Scan for the cell matching the given text and deliver its (x, y) coordinate at center. 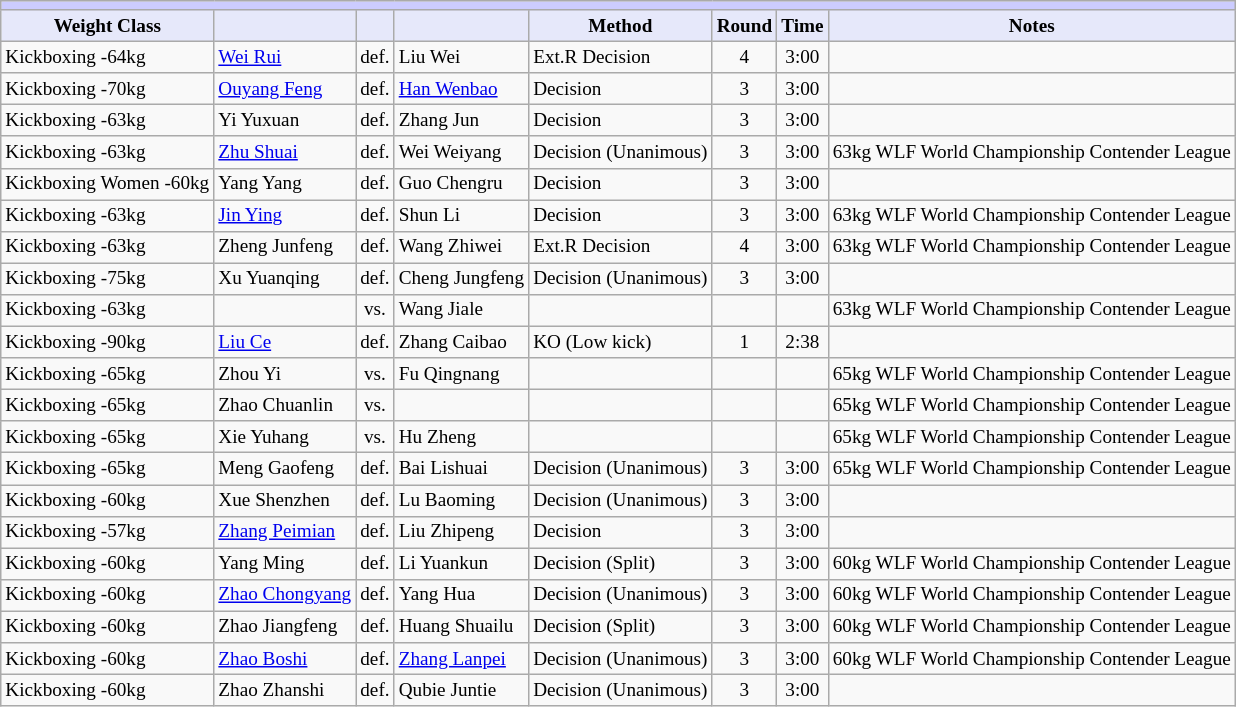
Han Wenbao (461, 89)
Zhao Zhanshi (285, 690)
Zhao Chuanlin (285, 405)
Xue Shenzhen (285, 500)
Kickboxing -64kg (108, 57)
Jin Ying (285, 216)
KO (Low kick) (620, 342)
2:38 (802, 342)
Time (802, 26)
Kickboxing -57kg (108, 532)
1 (744, 342)
Huang Shuailu (461, 627)
Kickboxing -90kg (108, 342)
Kickboxing Women -60kg (108, 184)
Yang Hua (461, 595)
Zhang Peimian (285, 532)
Yang Yang (285, 184)
Zhu Shuai (285, 152)
Meng Gaofeng (285, 469)
Lu Baoming (461, 500)
Notes (1032, 26)
Liu Ce (285, 342)
Hu Zheng (461, 437)
Liu Zhipeng (461, 532)
Guo Chengru (461, 184)
Zheng Junfeng (285, 247)
Kickboxing -70kg (108, 89)
Yi Yuxuan (285, 121)
Xu Yuanqing (285, 279)
Weight Class (108, 26)
Zhao Boshi (285, 658)
Zhang Lanpei (461, 658)
Round (744, 26)
Qubie Juntie (461, 690)
Cheng Jungfeng (461, 279)
Zhou Yi (285, 374)
Fu Qingnang (461, 374)
Zhao Jiangfeng (285, 627)
Zhang Jun (461, 121)
Liu Wei (461, 57)
Yang Ming (285, 564)
Wang Zhiwei (461, 247)
Method (620, 26)
Li Yuankun (461, 564)
Shun Li (461, 216)
Wei Weiyang (461, 152)
Kickboxing -75kg (108, 279)
Xie Yuhang (285, 437)
Wang Jiale (461, 310)
Zhang Caibao (461, 342)
Ouyang Feng (285, 89)
Bai Lishuai (461, 469)
Wei Rui (285, 57)
Zhao Chongyang (285, 595)
